Detect which cell encompasses the target text, then output its [x, y] center coordinate. 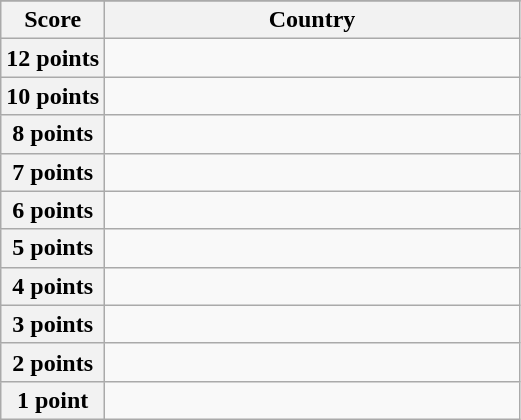
10 points [53, 96]
5 points [53, 248]
8 points [53, 134]
3 points [53, 324]
6 points [53, 210]
12 points [53, 58]
Country [312, 20]
7 points [53, 172]
Score [53, 20]
4 points [53, 286]
2 points [53, 362]
1 point [53, 400]
